Detect which cell encompasses the target text, then output its (X, Y) center coordinate. 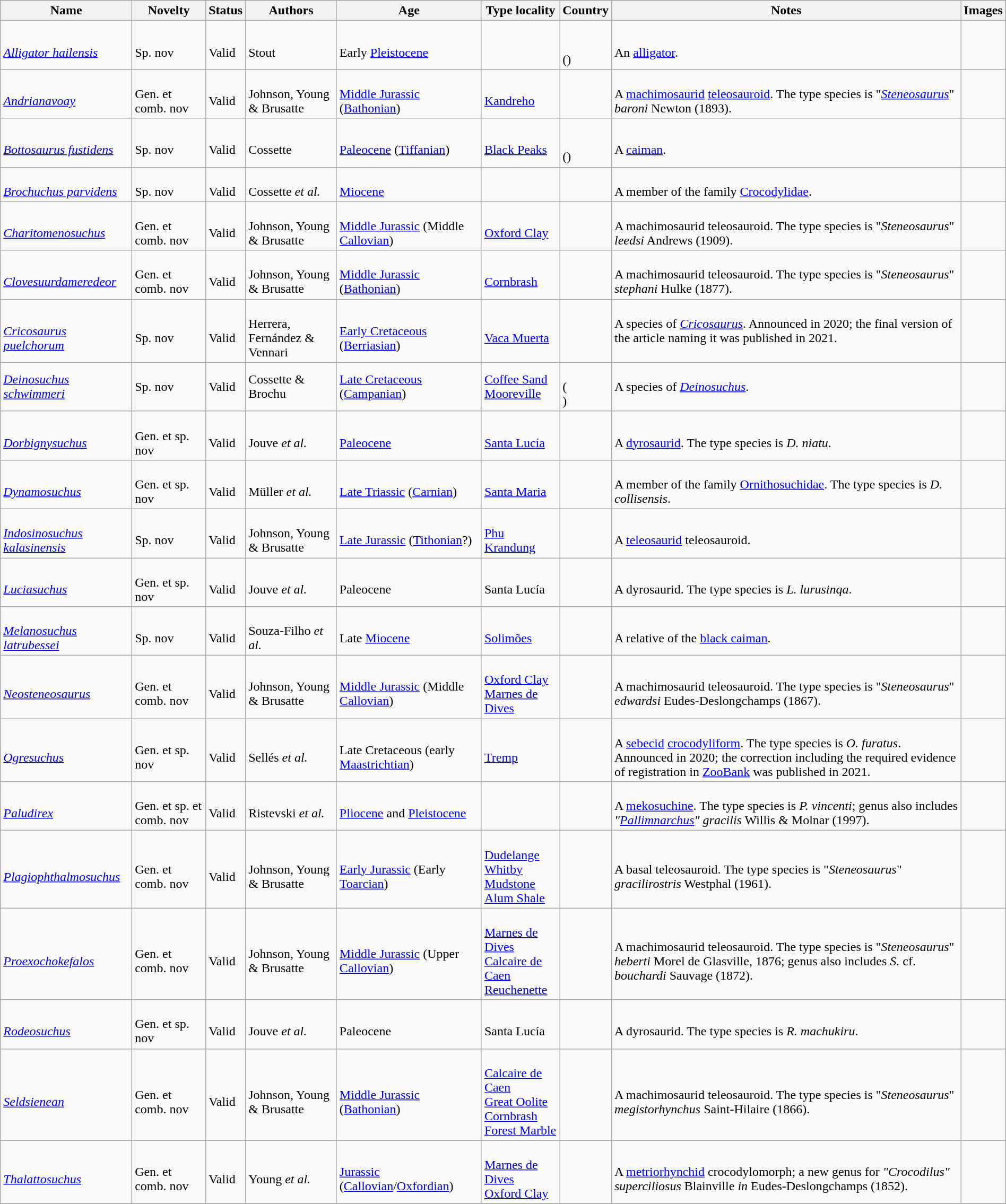
Oxford Clay (520, 226)
Dorbignysuchus (66, 435)
A machimosaurid teleosauroid. The type species is "Steneosaurus" stephani Hulke (1877). (786, 275)
A basal teleosauroid. The type species is "Steneosaurus" gracilirostris Westphal (1961). (786, 869)
Coffee SandMooreville (520, 387)
Ristevski et al. (291, 806)
Tremp (520, 750)
A member of the family Crocodylidae. (786, 185)
Sellés et al. (291, 750)
Notes (786, 11)
Andrianavoay (66, 94)
Stout (291, 45)
Melanosuchus latrubessei (66, 631)
Oxford ClayMarnes de Dives (520, 687)
A mekosuchine. The type species is P. vincenti; genus also includes "Pallimnarchus" gracilis Willis & Molnar (1997). (786, 806)
Pliocene and Pleistocene (409, 806)
A teleosaurid teleosauroid. (786, 533)
Müller et al. (291, 484)
Black Peaks (520, 143)
Name (66, 11)
Souza-Filho et al. (291, 631)
Rodeosuchus (66, 1024)
Brochuchus parvidens (66, 185)
Plagiophthalmosuchus (66, 869)
Deinosuchus schwimmeri (66, 387)
Early Jurassic (Early Toarcian) (409, 869)
Gen. et sp. et comb. nov (169, 806)
Late Jurassic (Tithonian?) (409, 533)
Late Cretaceous (Campanian) (409, 387)
Late Cretaceous (early Maastrichtian) (409, 750)
Santa Maria (520, 484)
A machimosaurid teleosauroid. The type species is "Steneosaurus" leedsi Andrews (1909). (786, 226)
Paleocene (Tiffanian) (409, 143)
Cricosaurus puelchorum (66, 331)
Alligator hailensis (66, 45)
A member of the family Ornithosuchidae. The type species is D. collisensis. (786, 484)
Paludirex (66, 806)
Ogresuchus (66, 750)
Late Miocene (409, 631)
Kandreho (520, 94)
Clovesuurdameredeor (66, 275)
Early Cretaceous (Berriasian) (409, 331)
Type locality (520, 11)
Cossette & Brochu (291, 387)
A species of Deinosuchus. (786, 387)
DudelangeWhitby MudstoneAlum Shale (520, 869)
A dyrosaurid. The type species is L. lurusinqa. (786, 582)
Bottosaurus fustidens (66, 143)
A species of Cricosaurus. Announced in 2020; the final version of the article naming it was published in 2021. (786, 331)
An alligator. (786, 45)
Authors (291, 11)
Cossette (291, 143)
Vaca Muerta (520, 331)
Cornbrash (520, 275)
A machimosaurid teleosauroid. The type species is "Steneosaurus" megistorhynchus Saint-Hilaire (1866). (786, 1095)
Marnes de DivesCalcaire de CaenReuchenette (520, 954)
Age (409, 11)
Solimões (520, 631)
A machimosaurid teleosauroid. The type species is "Steneosaurus" baroni Newton (1893). (786, 94)
A dyrosaurid. The type species is D. niatu. (786, 435)
Proexochokefalos (66, 954)
A dyrosaurid. The type species is R. machukiru. (786, 1024)
Jurassic (Callovian/Oxfordian) (409, 1172)
Indosinosuchus kalasinensis (66, 533)
Cossette et al. (291, 185)
Country (586, 11)
Status (226, 11)
A metriorhynchid crocodylomorph; a new genus for "Crocodilus" superciliosus Blainville in Eudes-Deslongchamps (1852). (786, 1172)
A relative of the black caiman. (786, 631)
Late Triassic (Carnian) (409, 484)
Neosteneosaurus (66, 687)
Calcaire de CaenGreat OoliteCornbrashForest Marble (520, 1095)
Middle Jurassic (Upper Callovian) (409, 954)
Herrera, Fernández & Vennari (291, 331)
Young et al. (291, 1172)
Marnes de DivesOxford Clay (520, 1172)
Images (983, 11)
Phu Krandung (520, 533)
Charitomenosuchus (66, 226)
A machimosaurid teleosauroid. The type species is "Steneosaurus" edwardsi Eudes-Deslongchamps (1867). (786, 687)
Early Pleistocene (409, 45)
A caiman. (786, 143)
Seldsienean (66, 1095)
Thalattosuchus (66, 1172)
Novelty (169, 11)
Dynamosuchus (66, 484)
Miocene (409, 185)
Luciasuchus (66, 582)
